From the cell containing the given text, extract its center point as [x, y] coordinate. 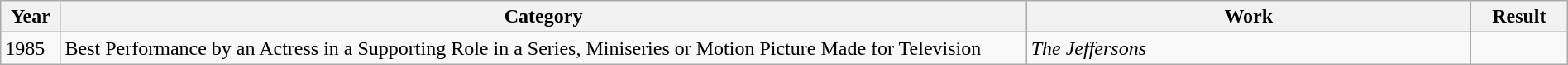
The Jeffersons [1249, 48]
1985 [31, 48]
Result [1518, 17]
Category [543, 17]
Work [1249, 17]
Year [31, 17]
Best Performance by an Actress in a Supporting Role in a Series, Miniseries or Motion Picture Made for Television [543, 48]
